Extract the (x, y) coordinate from the center of the cell holding the provided text.  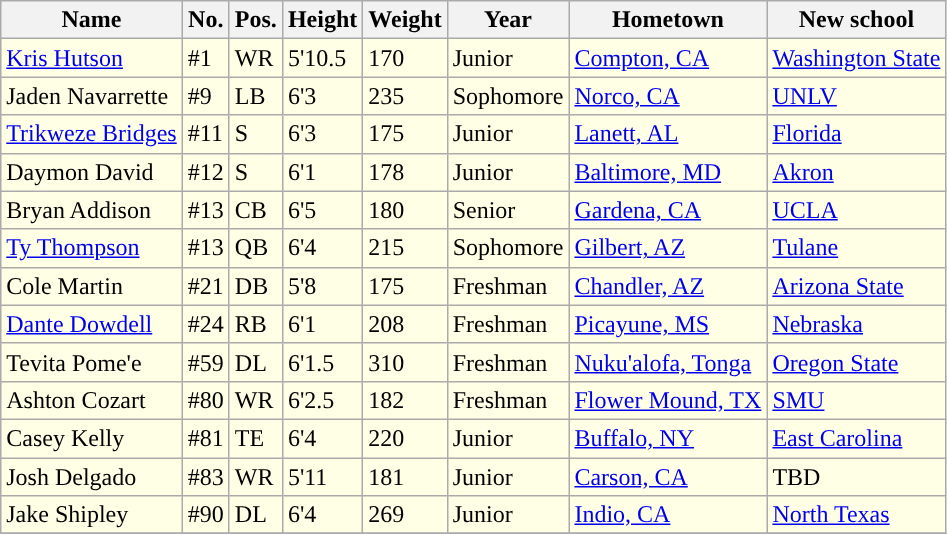
New school (856, 20)
Height (322, 20)
Pos. (256, 20)
Senior (508, 210)
UCLA (856, 210)
Lanett, AL (668, 134)
Casey Kelly (92, 438)
SMU (856, 400)
No. (206, 20)
Flower Mound, TX (668, 400)
Gilbert, AZ (668, 248)
Washington State (856, 58)
182 (405, 400)
CB (256, 210)
269 (405, 515)
Nebraska (856, 324)
#59 (206, 362)
Ty Thompson (92, 248)
208 (405, 324)
5'11 (322, 477)
Name (92, 20)
Daymon David (92, 172)
Florida (856, 134)
178 (405, 172)
Gardena, CA (668, 210)
Oregon State (856, 362)
#12 (206, 172)
UNLV (856, 96)
#11 (206, 134)
Picayune, MS (668, 324)
Ashton Cozart (92, 400)
Tulane (856, 248)
RB (256, 324)
Akron (856, 172)
Kris Hutson (92, 58)
Norco, CA (668, 96)
Carson, CA (668, 477)
Baltimore, MD (668, 172)
Chandler, AZ (668, 286)
Year (508, 20)
TBD (856, 477)
181 (405, 477)
Cole Martin (92, 286)
#80 (206, 400)
Indio, CA (668, 515)
#24 (206, 324)
5'10.5 (322, 58)
Dante Dowdell (92, 324)
6'5 (322, 210)
#9 (206, 96)
Tevita Pome'e (92, 362)
Arizona State (856, 286)
#1 (206, 58)
235 (405, 96)
Bryan Addison (92, 210)
DB (256, 286)
Nuku'alofa, Tonga (668, 362)
#21 (206, 286)
Hometown (668, 20)
310 (405, 362)
Buffalo, NY (668, 438)
5'8 (322, 286)
Josh Delgado (92, 477)
6'1.5 (322, 362)
6'2.5 (322, 400)
TE (256, 438)
Jake Shipley (92, 515)
220 (405, 438)
North Texas (856, 515)
QB (256, 248)
Jaden Navarrette (92, 96)
Compton, CA (668, 58)
Trikweze Bridges (92, 134)
#81 (206, 438)
#83 (206, 477)
East Carolina (856, 438)
170 (405, 58)
Weight (405, 20)
180 (405, 210)
LB (256, 96)
#90 (206, 515)
215 (405, 248)
